Return (X, Y) of the center of cell containing provided text 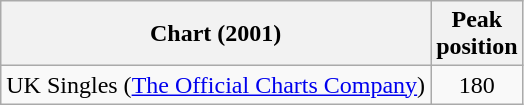
Peakposition (477, 34)
UK Singles (The Official Charts Company) (216, 85)
Chart (2001) (216, 34)
180 (477, 85)
